Scan for the cell matching the given text and deliver its [x, y] coordinate at center. 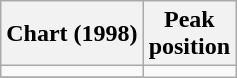
Chart (1998) [72, 34]
Peakposition [189, 34]
